Search for the cell housing the specified text and yield its (X, Y) center coordinate. 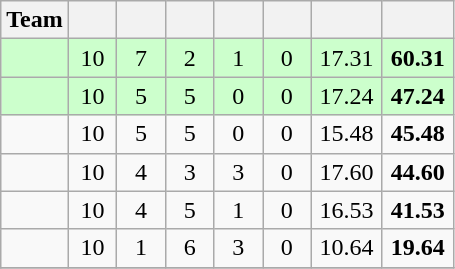
10.64 (346, 248)
60.31 (418, 58)
15.48 (346, 134)
44.60 (418, 172)
19.64 (418, 248)
2 (190, 58)
Team (35, 20)
45.48 (418, 134)
16.53 (346, 210)
47.24 (418, 96)
41.53 (418, 210)
17.31 (346, 58)
7 (142, 58)
17.60 (346, 172)
6 (190, 248)
17.24 (346, 96)
